For the text-containing cell, return its midpoint in [X, Y] coordinate format. 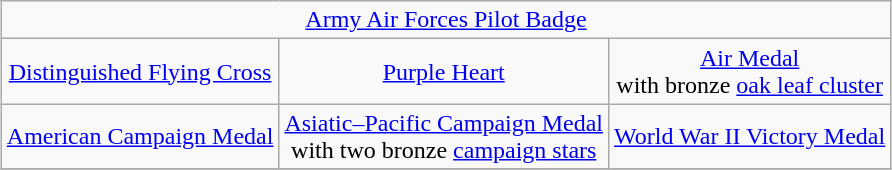
Asiatic–Pacific Campaign Medalwith two bronze campaign stars [444, 136]
Army Air Forces Pilot Badge [446, 20]
Purple Heart [444, 72]
Distinguished Flying Cross [140, 72]
Air Medalwith bronze oak leaf cluster [750, 72]
World War II Victory Medal [750, 136]
American Campaign Medal [140, 136]
